Provide the [x, y] coordinate of the cell's center where the given text is located.  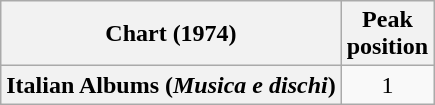
Italian Albums (Musica e dischi) [171, 85]
1 [387, 85]
Chart (1974) [171, 34]
Peakposition [387, 34]
